Identify which cell holds the provided text, then report its [X, Y] central coordinate. 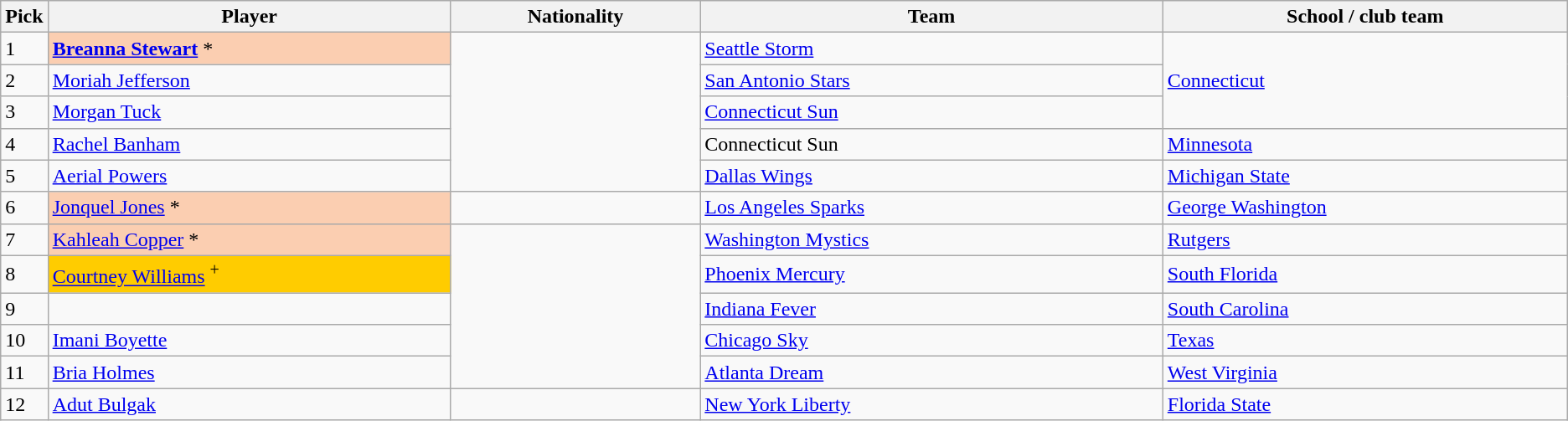
2 [24, 80]
4 [24, 144]
Rutgers [1365, 239]
Indiana Fever [931, 309]
Texas [1365, 341]
School / club team [1365, 17]
Rachel Banham [250, 144]
Adut Bulgak [250, 404]
Phoenix Mercury [931, 275]
Dallas Wings [931, 176]
Florida State [1365, 404]
10 [24, 341]
8 [24, 275]
Kahleah Copper * [250, 239]
Courtney Williams + [250, 275]
Seattle Storm [931, 49]
Minnesota [1365, 144]
5 [24, 176]
San Antonio Stars [931, 80]
Breanna Stewart * [250, 49]
Nationality [575, 17]
Connecticut [1365, 80]
George Washington [1365, 208]
Moriah Jefferson [250, 80]
3 [24, 112]
Player [250, 17]
Chicago Sky [931, 341]
Michigan State [1365, 176]
Morgan Tuck [250, 112]
11 [24, 372]
6 [24, 208]
Bria Holmes [250, 372]
7 [24, 239]
1 [24, 49]
New York Liberty [931, 404]
Jonquel Jones * [250, 208]
12 [24, 404]
Pick [24, 17]
South Florida [1365, 275]
Team [931, 17]
Imani Boyette [250, 341]
Los Angeles Sparks [931, 208]
Aerial Powers [250, 176]
Washington Mystics [931, 239]
South Carolina [1365, 309]
Atlanta Dream [931, 372]
9 [24, 309]
West Virginia [1365, 372]
